Output the (X, Y) coordinate of the center of the cell containing the given text.  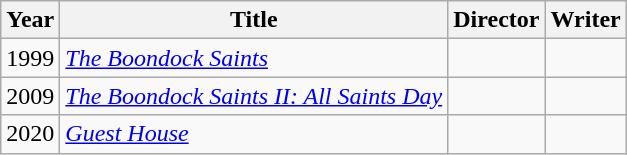
Year (30, 20)
Title (254, 20)
2009 (30, 96)
Director (496, 20)
The Boondock Saints II: All Saints Day (254, 96)
1999 (30, 58)
The Boondock Saints (254, 58)
Writer (586, 20)
Guest House (254, 134)
2020 (30, 134)
